Capture the cell that displays the provided text and extract its [x, y] central coordinate. 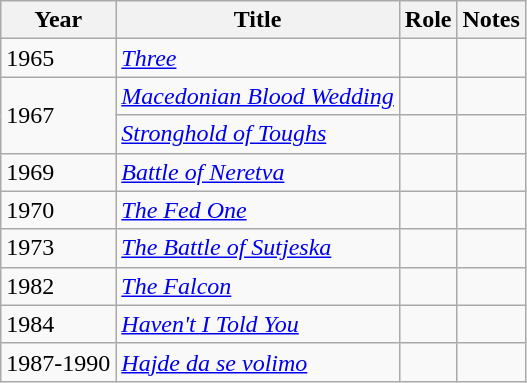
1973 [58, 248]
The Fed One [258, 210]
Haven't I Told You [258, 324]
Role [428, 20]
1987-1990 [58, 362]
Stronghold of Toughs [258, 134]
The Battle of Sutjeska [258, 248]
1965 [58, 58]
1967 [58, 115]
Hajde da se volimo [258, 362]
Notes [491, 20]
1970 [58, 210]
1982 [58, 286]
Title [258, 20]
The Falcon [258, 286]
1984 [58, 324]
1969 [58, 172]
Year [58, 20]
Macedonian Blood Wedding [258, 96]
Three [258, 58]
Battle of Neretva [258, 172]
